Detect which cell encompasses the target text, then output its (X, Y) center coordinate. 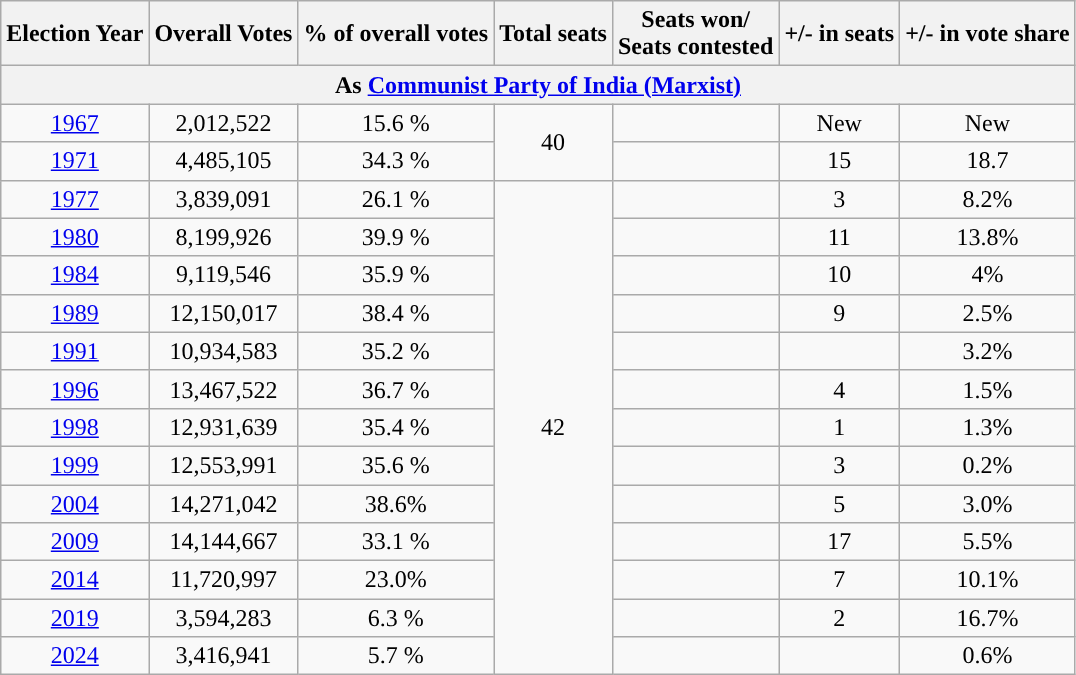
14,271,042 (224, 503)
1.5% (988, 389)
35.4 % (396, 427)
40 (554, 142)
0.6% (988, 656)
3.0% (988, 503)
3,416,941 (224, 656)
10,934,583 (224, 351)
33.1 % (396, 542)
2009 (75, 542)
17 (840, 542)
38.6% (396, 503)
9,119,546 (224, 275)
1980 (75, 237)
13.8% (988, 237)
Total seats (554, 34)
16.7% (988, 618)
6.3 % (396, 618)
As Communist Party of India (Marxist) (538, 85)
23.0% (396, 580)
1989 (75, 313)
2014 (75, 580)
1977 (75, 199)
3.2% (988, 351)
Overall Votes (224, 34)
14,144,667 (224, 542)
9 (840, 313)
8,199,926 (224, 237)
34.3 % (396, 161)
5.5% (988, 542)
8.2% (988, 199)
15 (840, 161)
2.5% (988, 313)
3,594,283 (224, 618)
2,012,522 (224, 123)
5 (840, 503)
11,720,997 (224, 580)
1984 (75, 275)
12,931,639 (224, 427)
10 (840, 275)
13,467,522 (224, 389)
+/- in seats (840, 34)
42 (554, 428)
39.9 % (396, 237)
36.7 % (396, 389)
4,485,105 (224, 161)
12,150,017 (224, 313)
10.1% (988, 580)
1998 (75, 427)
12,553,991 (224, 465)
4 (840, 389)
35.9 % (396, 275)
Election Year (75, 34)
1967 (75, 123)
1999 (75, 465)
35.6 % (396, 465)
1991 (75, 351)
11 (840, 237)
2004 (75, 503)
2024 (75, 656)
5.7 % (396, 656)
Seats won/Seats contested (695, 34)
2019 (75, 618)
4% (988, 275)
35.2 % (396, 351)
15.6 % (396, 123)
+/- in vote share (988, 34)
1 (840, 427)
18.7 (988, 161)
7 (840, 580)
1996 (75, 389)
% of overall votes (396, 34)
0.2% (988, 465)
2 (840, 618)
1.3% (988, 427)
38.4 % (396, 313)
26.1 % (396, 199)
3,839,091 (224, 199)
1971 (75, 161)
